From the cell containing the given text, extract its center point as (x, y) coordinate. 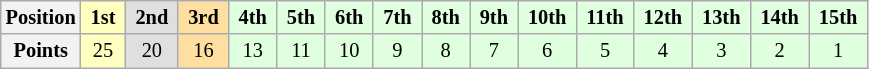
4 (663, 51)
4th (253, 17)
10 (349, 51)
15th (838, 17)
25 (104, 51)
7th (397, 17)
9th (494, 17)
2nd (152, 17)
9 (397, 51)
5th (301, 17)
2 (779, 51)
11th (604, 17)
13 (253, 51)
7 (494, 51)
20 (152, 51)
Position (41, 17)
6th (349, 17)
8 (446, 51)
10th (547, 17)
Points (41, 51)
8th (446, 17)
1st (104, 17)
3rd (203, 17)
6 (547, 51)
12th (663, 17)
5 (604, 51)
16 (203, 51)
3 (721, 51)
13th (721, 17)
1 (838, 51)
14th (779, 17)
11 (301, 51)
